Extract the (x, y) coordinate from the center of the cell holding the provided text.  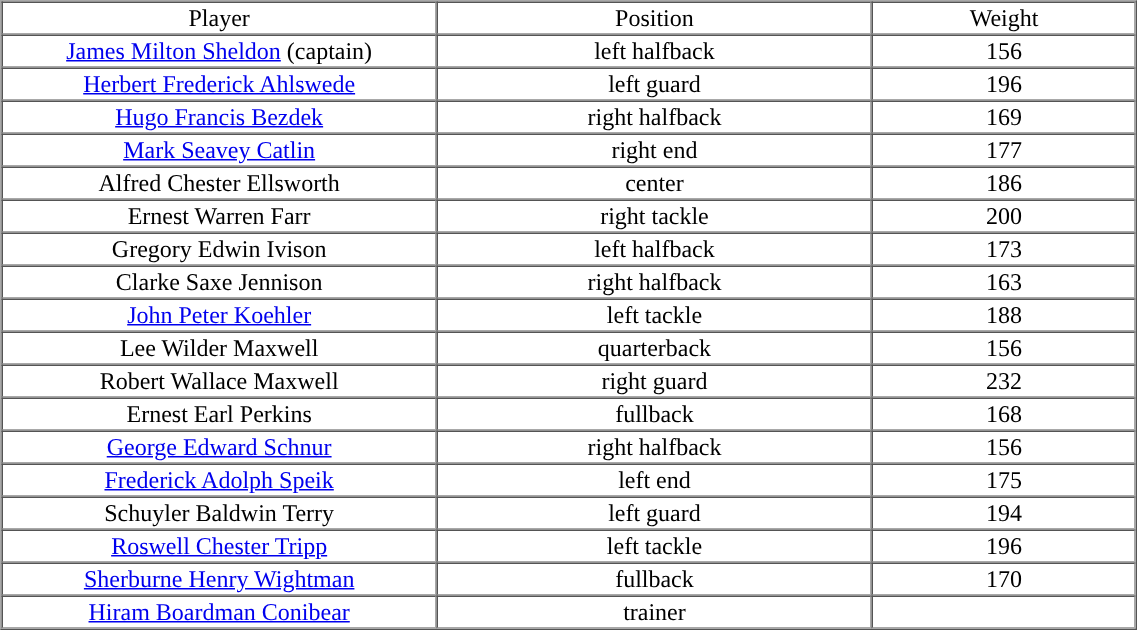
Frederick Adolph Speik (220, 480)
right tackle (654, 216)
Weight (1004, 18)
232 (1004, 380)
Ernest Warren Farr (220, 216)
John Peter Koehler (220, 314)
186 (1004, 182)
Hugo Francis Bezdek (220, 116)
George Edward Schnur (220, 446)
Sherburne Henry Wightman (220, 578)
right end (654, 150)
169 (1004, 116)
right guard (654, 380)
Player (220, 18)
Gregory Edwin Ivison (220, 248)
168 (1004, 414)
Roswell Chester Tripp (220, 546)
Mark Seavey Catlin (220, 150)
Herbert Frederick Ahlswede (220, 84)
200 (1004, 216)
177 (1004, 150)
trainer (654, 612)
188 (1004, 314)
Robert Wallace Maxwell (220, 380)
Clarke Saxe Jennison (220, 282)
Position (654, 18)
163 (1004, 282)
left end (654, 480)
Ernest Earl Perkins (220, 414)
173 (1004, 248)
175 (1004, 480)
194 (1004, 512)
170 (1004, 578)
Alfred Chester Ellsworth (220, 182)
Hiram Boardman Conibear (220, 612)
quarterback (654, 348)
Lee Wilder Maxwell (220, 348)
James Milton Sheldon (captain) (220, 50)
Schuyler Baldwin Terry (220, 512)
center (654, 182)
